Scan for the cell matching the given text and deliver its (x, y) coordinate at center. 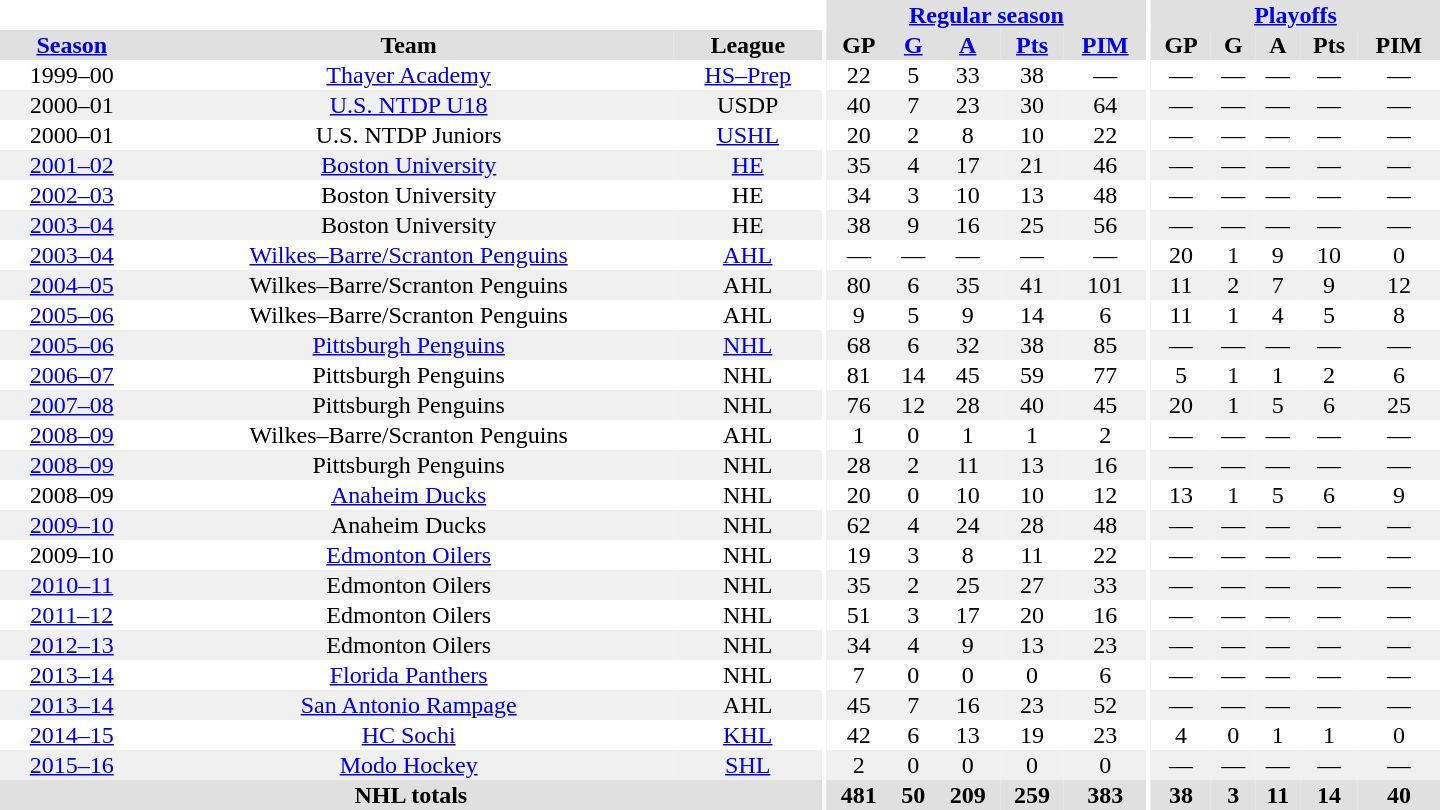
USHL (748, 135)
2014–15 (72, 735)
51 (859, 615)
Florida Panthers (409, 675)
HC Sochi (409, 735)
77 (1105, 375)
81 (859, 375)
NHL totals (411, 795)
2002–03 (72, 195)
2001–02 (72, 165)
27 (1032, 585)
USDP (748, 105)
50 (914, 795)
Modo Hockey (409, 765)
481 (859, 795)
2012–13 (72, 645)
2010–11 (72, 585)
42 (859, 735)
259 (1032, 795)
56 (1105, 225)
Team (409, 45)
U.S. NTDP Juniors (409, 135)
1999–00 (72, 75)
32 (968, 345)
2007–08 (72, 405)
U.S. NTDP U18 (409, 105)
San Antonio Rampage (409, 705)
85 (1105, 345)
Thayer Academy (409, 75)
52 (1105, 705)
2015–16 (72, 765)
SHL (748, 765)
101 (1105, 285)
30 (1032, 105)
383 (1105, 795)
Regular season (987, 15)
64 (1105, 105)
62 (859, 525)
HS–Prep (748, 75)
68 (859, 345)
80 (859, 285)
41 (1032, 285)
76 (859, 405)
Playoffs (1296, 15)
59 (1032, 375)
League (748, 45)
2004–05 (72, 285)
2006–07 (72, 375)
Season (72, 45)
24 (968, 525)
209 (968, 795)
21 (1032, 165)
2011–12 (72, 615)
46 (1105, 165)
KHL (748, 735)
